Return (X, Y) of the center of cell containing provided text 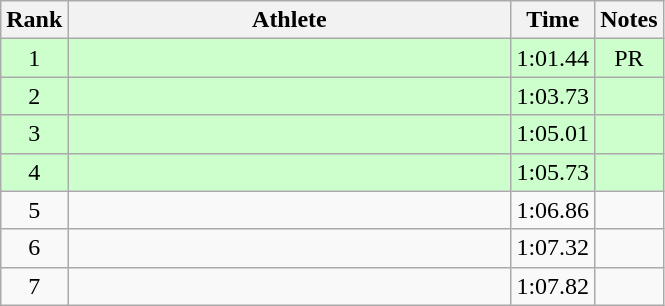
Notes (629, 20)
Rank (34, 20)
2 (34, 96)
1:01.44 (553, 58)
6 (34, 248)
1:07.82 (553, 286)
1:03.73 (553, 96)
1:05.01 (553, 134)
4 (34, 172)
1:05.73 (553, 172)
Time (553, 20)
5 (34, 210)
3 (34, 134)
1:07.32 (553, 248)
1:06.86 (553, 210)
1 (34, 58)
7 (34, 286)
PR (629, 58)
Athlete (290, 20)
